For the text-containing cell, return its midpoint in [X, Y] coordinate format. 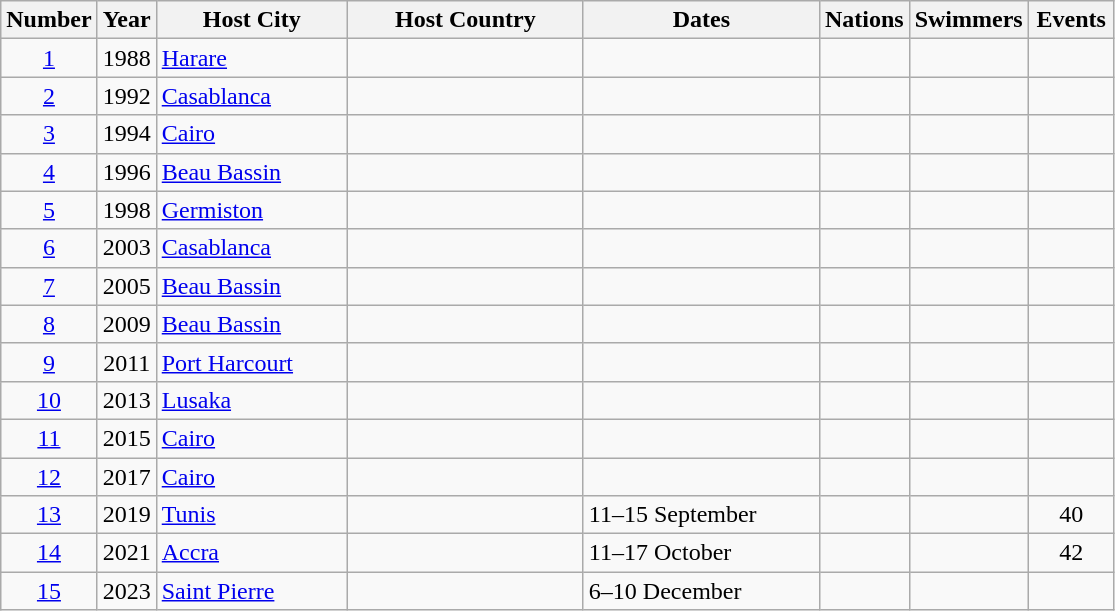
1994 [126, 134]
Dates [701, 20]
13 [49, 515]
40 [1071, 515]
2019 [126, 515]
Host Country [465, 20]
1996 [126, 172]
2011 [126, 362]
Year [126, 20]
11–17 October [701, 553]
2021 [126, 553]
7 [49, 286]
5 [49, 210]
Germiston [252, 210]
Lusaka [252, 400]
2009 [126, 324]
Host City [252, 20]
Number [49, 20]
1 [49, 58]
Accra [252, 553]
2003 [126, 248]
10 [49, 400]
15 [49, 591]
2015 [126, 438]
9 [49, 362]
1992 [126, 96]
42 [1071, 553]
4 [49, 172]
1998 [126, 210]
11–15 September [701, 515]
6–10 December [701, 591]
8 [49, 324]
3 [49, 134]
11 [49, 438]
Port Harcourt [252, 362]
Saint Pierre [252, 591]
Harare [252, 58]
Tunis [252, 515]
1988 [126, 58]
12 [49, 477]
2023 [126, 591]
2005 [126, 286]
6 [49, 248]
2 [49, 96]
2017 [126, 477]
Events [1071, 20]
Swimmers [968, 20]
2013 [126, 400]
14 [49, 553]
Nations [864, 20]
